From the cell containing the given text, extract its center point as (X, Y) coordinate. 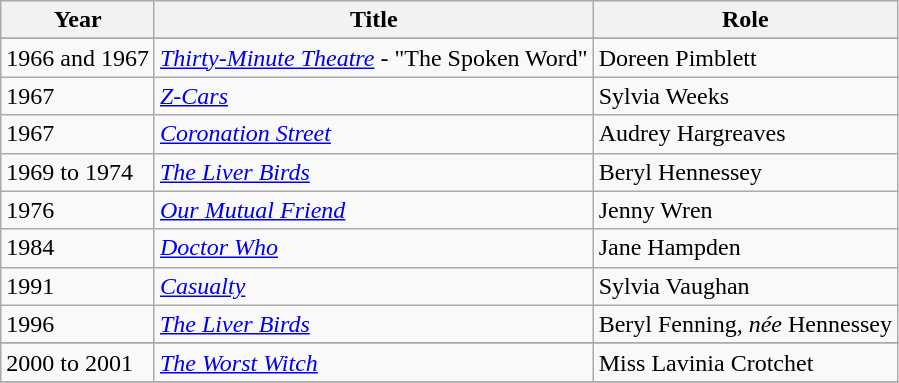
Casualty (374, 286)
Beryl Fenning, née Hennessey (745, 324)
1984 (78, 248)
Jenny Wren (745, 210)
Audrey Hargreaves (745, 134)
Coronation Street (374, 134)
Our Mutual Friend (374, 210)
Thirty-Minute Theatre - "The Spoken Word" (374, 58)
Miss Lavinia Crotchet (745, 362)
The Worst Witch (374, 362)
1976 (78, 210)
1969 to 1974 (78, 172)
Title (374, 20)
Year (78, 20)
Jane Hampden (745, 248)
1996 (78, 324)
2000 to 2001 (78, 362)
1991 (78, 286)
1966 and 1967 (78, 58)
Beryl Hennessey (745, 172)
Z-Cars (374, 96)
Sylvia Vaughan (745, 286)
Doctor Who (374, 248)
Role (745, 20)
Doreen Pimblett (745, 58)
Sylvia Weeks (745, 96)
